Detect which cell encompasses the target text, then output its [X, Y] center coordinate. 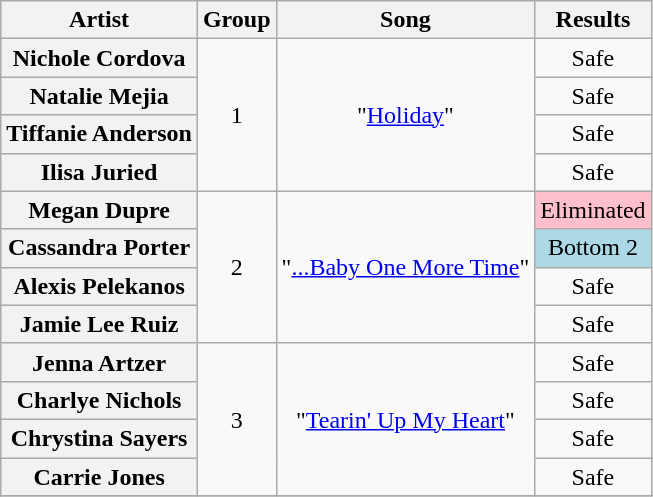
2 [236, 267]
"...Baby One More Time" [406, 267]
Megan Dupre [100, 210]
Nichole Cordova [100, 58]
Results [593, 20]
Jenna Artzer [100, 362]
"Holiday" [406, 115]
Eliminated [593, 210]
Ilisa Juried [100, 172]
Group [236, 20]
Jamie Lee Ruiz [100, 324]
3 [236, 419]
Artist [100, 20]
Carrie Jones [100, 477]
Alexis Pelekanos [100, 286]
Cassandra Porter [100, 248]
Chrystina Sayers [100, 438]
"Tearin' Up My Heart" [406, 419]
1 [236, 115]
Natalie Mejia [100, 96]
Song [406, 20]
Charlye Nichols [100, 400]
Tiffanie Anderson [100, 134]
Bottom 2 [593, 248]
